From the cell containing the given text, extract its center point as (X, Y) coordinate. 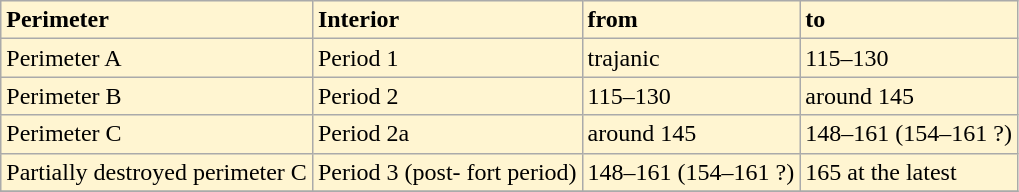
to (909, 20)
trajanic (691, 58)
165 at the latest (909, 172)
Perimeter A (157, 58)
Interior (447, 20)
Perimeter B (157, 96)
Period 3 (post- fort period) (447, 172)
from (691, 20)
Perimeter (157, 20)
Perimeter C (157, 134)
Period 1 (447, 58)
Period 2 (447, 96)
Period 2a (447, 134)
Partially destroyed perimeter C (157, 172)
